Find where the given text appears and provide that cell's center as (x, y) coordinate. 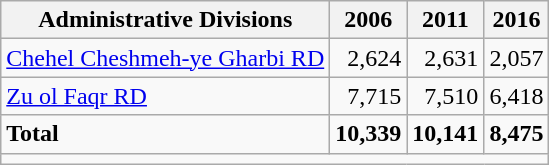
8,475 (516, 134)
2,057 (516, 58)
6,418 (516, 96)
Chehel Cheshmeh-ye Gharbi RD (166, 58)
10,339 (368, 134)
2006 (368, 20)
7,715 (368, 96)
2016 (516, 20)
Zu ol Faqr RD (166, 96)
2,624 (368, 58)
Administrative Divisions (166, 20)
2011 (446, 20)
7,510 (446, 96)
Total (166, 134)
2,631 (446, 58)
10,141 (446, 134)
